Return the (x, y) coordinate for the center point of the cell that contains the specified text.  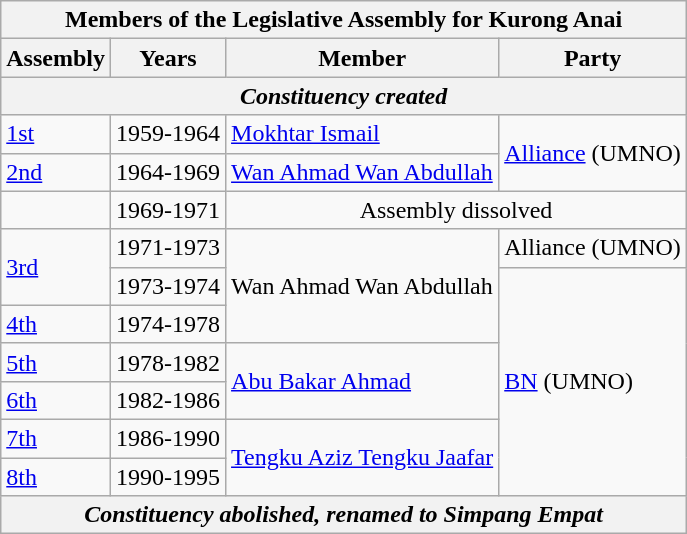
Constituency created (344, 96)
1959-1964 (168, 134)
Years (168, 58)
1971-1973 (168, 248)
6th (56, 400)
BN (UMNO) (593, 381)
Tengku Aziz Tengku Jaafar (362, 457)
1964-1969 (168, 172)
1st (56, 134)
1973-1974 (168, 286)
Member (362, 58)
1969-1971 (168, 210)
Assembly (56, 58)
8th (56, 477)
Abu Bakar Ahmad (362, 381)
1990-1995 (168, 477)
Mokhtar Ismail (362, 134)
4th (56, 324)
7th (56, 438)
2nd (56, 172)
Members of the Legislative Assembly for Kurong Anai (344, 20)
1986-1990 (168, 438)
Constituency abolished, renamed to Simpang Empat (344, 515)
1974-1978 (168, 324)
Assembly dissolved (456, 210)
1978-1982 (168, 362)
3rd (56, 267)
5th (56, 362)
1982-1986 (168, 400)
Party (593, 58)
